For the text-containing cell, return its midpoint in [X, Y] coordinate format. 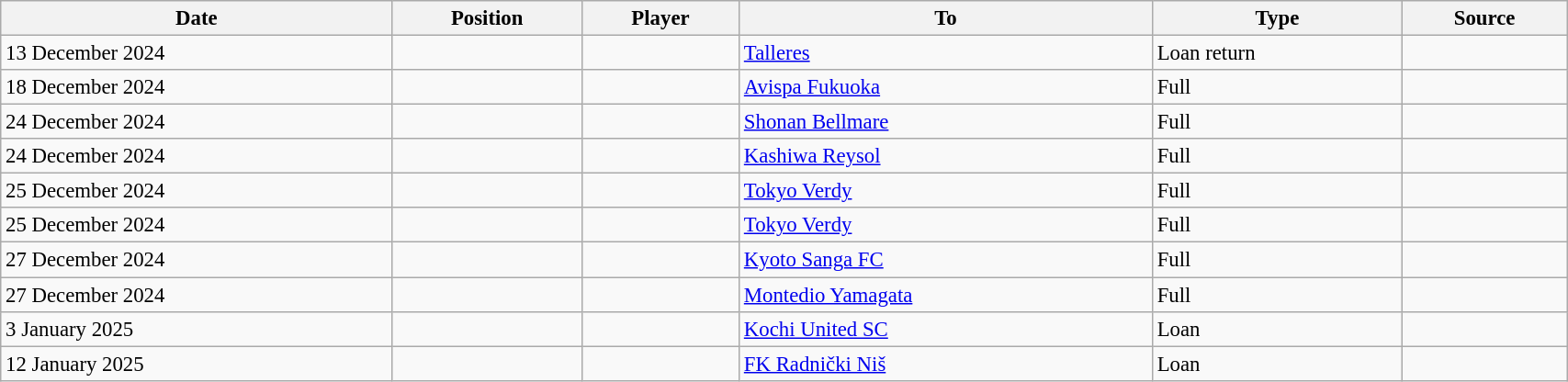
Player [660, 18]
12 January 2025 [197, 364]
Kyoto Sanga FC [946, 260]
Kochi United SC [946, 329]
18 December 2024 [197, 87]
Avispa Fukuoka [946, 87]
Talleres [946, 53]
Position [487, 18]
Source [1484, 18]
FK Radnički Niš [946, 364]
Montedio Yamagata [946, 295]
Shonan Bellmare [946, 122]
13 December 2024 [197, 53]
Loan return [1277, 53]
To [946, 18]
Type [1277, 18]
Kashiwa Reysol [946, 156]
Date [197, 18]
3 January 2025 [197, 329]
